Capture the cell that displays the provided text and extract its (X, Y) central coordinate. 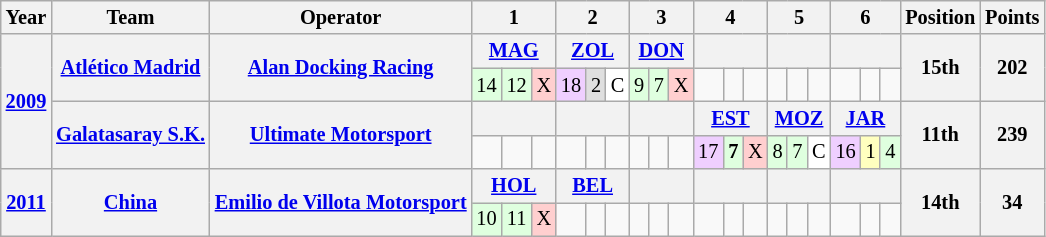
11 (517, 219)
11th (940, 134)
MOZ (800, 118)
9 (639, 85)
14 (487, 85)
14th (940, 202)
Alan Docking Racing (341, 68)
Emilio de Villota Motorsport (341, 202)
Operator (341, 17)
BEL (592, 186)
2009 (26, 102)
JAR (866, 118)
China (130, 202)
12 (517, 85)
2011 (26, 202)
8 (778, 152)
17 (708, 152)
Position (940, 17)
18 (571, 85)
EST (730, 118)
ZOL (592, 51)
Year (26, 17)
Points (1012, 17)
10 (487, 219)
Team (130, 17)
3 (661, 17)
6 (866, 17)
Galatasaray S.K. (130, 134)
239 (1012, 134)
DON (661, 51)
5 (800, 17)
34 (1012, 202)
16 (846, 152)
Atlético Madrid (130, 68)
MAG (514, 51)
15th (940, 68)
HOL (514, 186)
Ultimate Motorsport (341, 134)
202 (1012, 68)
